Return (X, Y) of the center of cell containing provided text 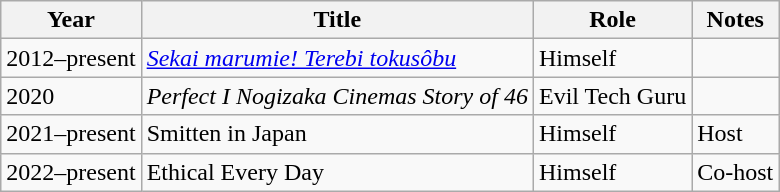
Year (71, 20)
2021–present (71, 134)
Host (736, 134)
Evil Tech Guru (612, 96)
Notes (736, 20)
2020 (71, 96)
Ethical Every Day (337, 172)
Perfect I Nogizaka Cinemas Story of 46 (337, 96)
Title (337, 20)
Co-host (736, 172)
Sekai marumie! Terebi tokusôbu (337, 58)
Smitten in Japan (337, 134)
2012–present (71, 58)
2022–present (71, 172)
Role (612, 20)
